Find where the given text appears and provide that cell's center as (X, Y) coordinate. 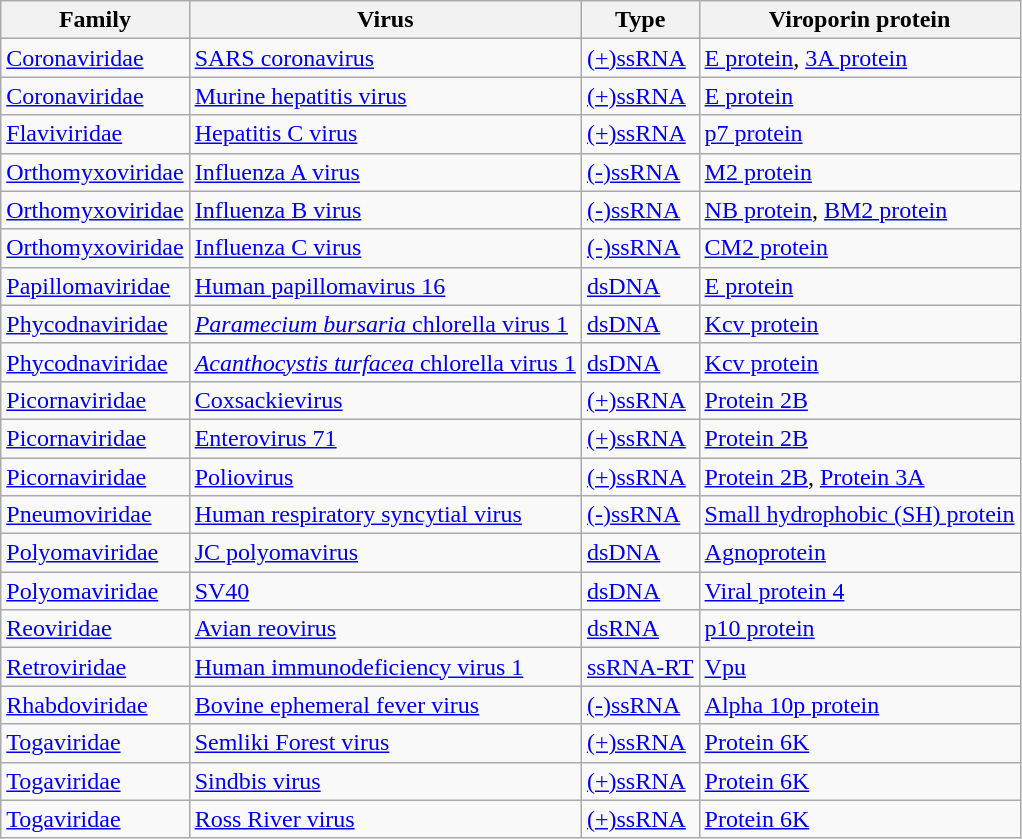
Poliovirus (385, 477)
NB protein, BM2 protein (860, 210)
Enterovirus 71 (385, 438)
Viroporin protein (860, 20)
Influenza A virus (385, 172)
Rhabdoviridae (95, 705)
JC polyomavirus (385, 553)
Murine hepatitis virus (385, 96)
Acanthocystis turfacea chlorella virus 1 (385, 362)
Type (640, 20)
Flaviviridae (95, 134)
Influenza B virus (385, 210)
Protein 2B, Protein 3A (860, 477)
Retroviridae (95, 667)
SV40 (385, 591)
Human respiratory syncytial virus (385, 515)
Sindbis virus (385, 781)
p10 protein (860, 629)
Papillomaviridae (95, 286)
Virus (385, 20)
Pneumoviridae (95, 515)
ssRNA-RT (640, 667)
SARS coronavirus (385, 58)
M2 protein (860, 172)
Small hydrophobic (SH) protein (860, 515)
Human papillomavirus 16 (385, 286)
Vpu (860, 667)
E protein, 3A protein (860, 58)
Coxsackievirus (385, 400)
Reoviridae (95, 629)
Viral protein 4 (860, 591)
Human immunodeficiency virus 1 (385, 667)
Alpha 10p protein (860, 705)
CM2 protein (860, 248)
Hepatitis C virus (385, 134)
Family (95, 20)
Influenza C virus (385, 248)
Semliki Forest virus (385, 743)
Paramecium bursaria chlorella virus 1 (385, 324)
Ross River virus (385, 819)
p7 protein (860, 134)
Agnoprotein (860, 553)
Avian reovirus (385, 629)
Bovine ephemeral fever virus (385, 705)
dsRNA (640, 629)
